Capture the cell that displays the provided text and extract its (x, y) central coordinate. 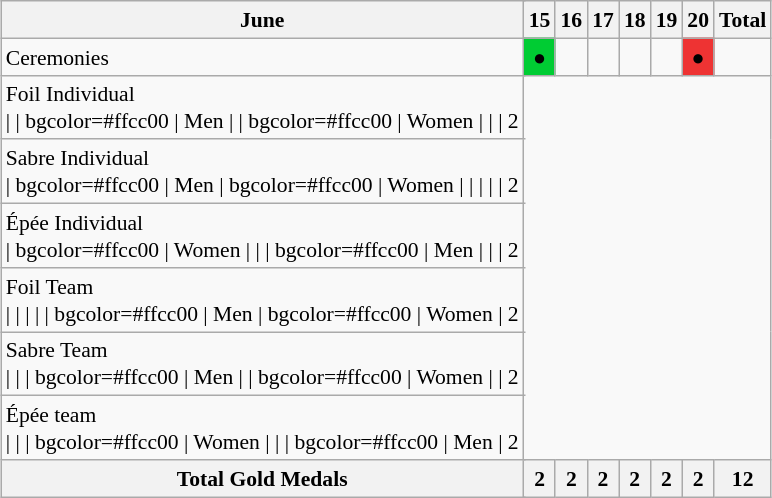
12 (742, 478)
Épée Individual| bgcolor=#ffcc00 | Women | | | bgcolor=#ffcc00 | Men | | | 2 (262, 235)
Sabre Individual| bgcolor=#ffcc00 | Men | bgcolor=#ffcc00 | Women | | | | | 2 (262, 171)
Foil Team| | | | | bgcolor=#ffcc00 | Men | bgcolor=#ffcc00 | Women | 2 (262, 299)
19 (667, 20)
Total Gold Medals (262, 478)
16 (571, 20)
15 (540, 20)
17 (603, 20)
18 (635, 20)
20 (698, 20)
Foil Individual| | bgcolor=#ffcc00 | Men | | bgcolor=#ffcc00 | Women | | | 2 (262, 107)
Ceremonies (262, 56)
Total (742, 20)
June (262, 20)
Épée team| | | bgcolor=#ffcc00 | Women | | | bgcolor=#ffcc00 | Men | 2 (262, 428)
Sabre Team| | | bgcolor=#ffcc00 | Men | | bgcolor=#ffcc00 | Women | | 2 (262, 364)
